For the text-containing cell, return its midpoint in [X, Y] coordinate format. 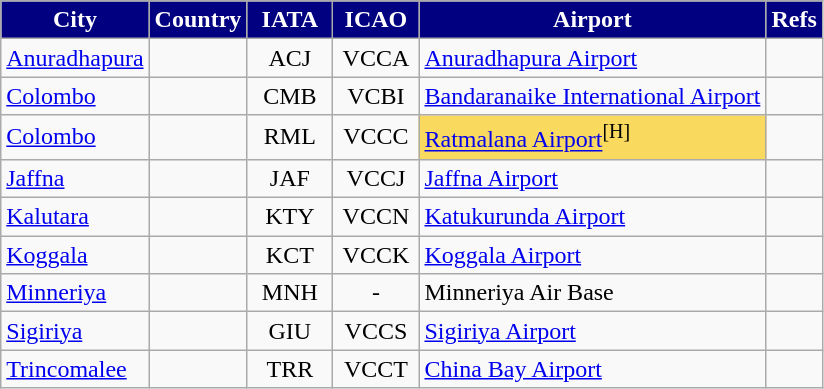
Minneriya Air Base [592, 293]
VCCS [376, 331]
VCCK [376, 255]
Sigiriya [75, 331]
CMB [290, 96]
Country [198, 20]
Refs [794, 20]
ACJ [290, 58]
TRR [290, 369]
Minneriya [75, 293]
Koggala Airport [592, 255]
Anuradhapura [75, 58]
Airport [592, 20]
Jaffna Airport [592, 178]
RML [290, 138]
Ratmalana Airport[H] [592, 138]
GIU [290, 331]
VCCN [376, 217]
Trincomalee [75, 369]
- [376, 293]
Jaffna [75, 178]
VCBI [376, 96]
VCCA [376, 58]
KTY [290, 217]
VCCT [376, 369]
IATA [290, 20]
VCCJ [376, 178]
Anuradhapura Airport [592, 58]
China Bay Airport [592, 369]
KCT [290, 255]
Sigiriya Airport [592, 331]
Bandaranaike International Airport [592, 96]
Koggala [75, 255]
Kalutara [75, 217]
JAF [290, 178]
City [75, 20]
ICAO [376, 20]
MNH [290, 293]
Katukurunda Airport [592, 217]
VCCC [376, 138]
